Find where the given text appears and provide that cell's center as [x, y] coordinate. 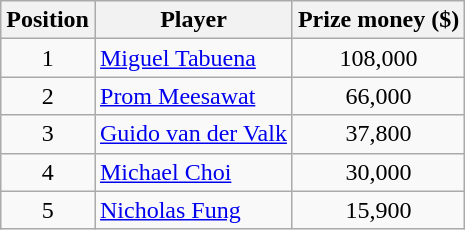
4 [48, 172]
3 [48, 134]
Prom Meesawat [193, 96]
37,800 [378, 134]
30,000 [378, 172]
Guido van der Valk [193, 134]
Player [193, 20]
Miguel Tabuena [193, 58]
Nicholas Fung [193, 210]
66,000 [378, 96]
5 [48, 210]
2 [48, 96]
Prize money ($) [378, 20]
1 [48, 58]
108,000 [378, 58]
15,900 [378, 210]
Position [48, 20]
Michael Choi [193, 172]
